Detect which cell encompasses the target text, then output its (X, Y) center coordinate. 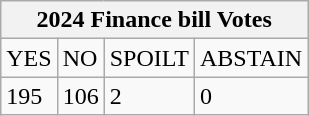
NO (80, 58)
2024 Finance bill Votes (154, 20)
195 (29, 96)
YES (29, 58)
SPOILT (149, 58)
0 (250, 96)
2 (149, 96)
ABSTAIN (250, 58)
106 (80, 96)
